Search for the cell housing the specified text and yield its (X, Y) center coordinate. 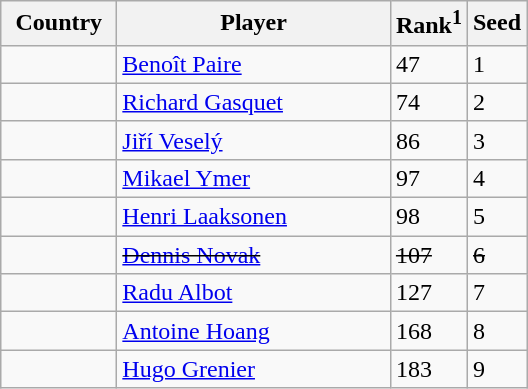
9 (496, 369)
86 (428, 140)
1 (496, 64)
Benoît Paire (254, 64)
Richard Gasquet (254, 102)
5 (496, 217)
Antoine Hoang (254, 331)
6 (496, 255)
Mikael Ymer (254, 178)
8 (496, 331)
Country (59, 24)
74 (428, 102)
Hugo Grenier (254, 369)
Player (254, 24)
Jiří Veselý (254, 140)
Henri Laaksonen (254, 217)
2 (496, 102)
47 (428, 64)
Seed (496, 24)
7 (496, 293)
Radu Albot (254, 293)
3 (496, 140)
4 (496, 178)
97 (428, 178)
Rank1 (428, 24)
Dennis Novak (254, 255)
168 (428, 331)
183 (428, 369)
107 (428, 255)
98 (428, 217)
127 (428, 293)
